Locate the cell with the specified text and output its (X, Y) center coordinate. 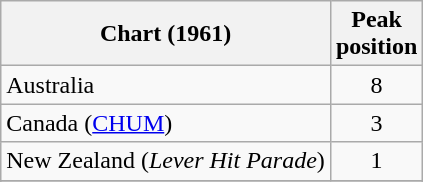
Canada (CHUM) (166, 123)
1 (376, 161)
Australia (166, 85)
New Zealand (Lever Hit Parade) (166, 161)
Chart (1961) (166, 34)
3 (376, 123)
8 (376, 85)
Peakposition (376, 34)
